Return (x, y) of the center of cell containing provided text 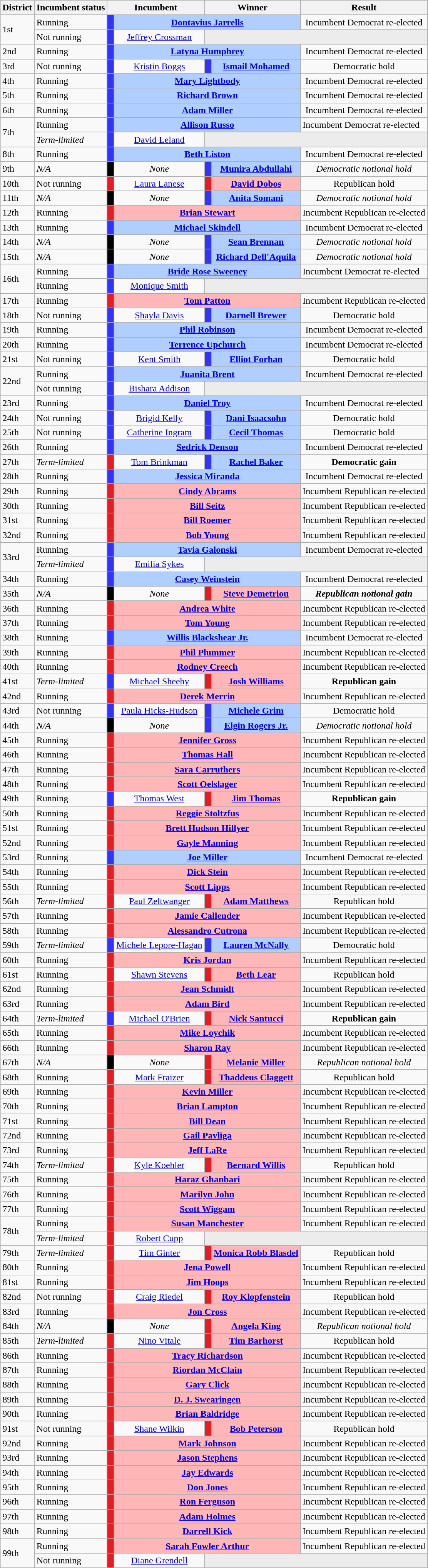
Tim Barhorst (256, 1341)
Lauren McNally (256, 945)
Thomas West (159, 799)
Paul Zeltwanger (159, 901)
4th (17, 81)
82nd (17, 1297)
Tom Patton (207, 301)
Bride Rose Sweeney (207, 271)
49th (17, 799)
13th (17, 227)
31st (17, 520)
Emilia Sykes (159, 564)
Nino Vitale (159, 1341)
Nick Santucci (256, 1018)
Paula Hicks-Hudson (159, 711)
92nd (17, 1443)
3rd (17, 66)
21st (17, 359)
46th (17, 755)
Alessandro Cutrona (207, 931)
40th (17, 667)
Susan Manchester (207, 1224)
Tavia Galonski (207, 550)
Shane Wilkin (159, 1429)
98th (17, 1531)
Jeff LaRe (207, 1150)
20th (17, 344)
Sara Carruthers (207, 769)
Gayle Manning (207, 843)
Robert Cupp (159, 1238)
Winner (252, 8)
11th (17, 198)
Catherine Ingram (159, 433)
53rd (17, 857)
63rd (17, 1004)
Angela King (256, 1326)
Adam Bird (207, 1004)
Elliot Forhan (256, 359)
30th (17, 506)
88th (17, 1385)
66th (17, 1048)
5th (17, 95)
Jena Powell (207, 1267)
80th (17, 1267)
83rd (17, 1311)
Craig Riedel (159, 1297)
36th (17, 608)
Scott Lipps (207, 886)
32nd (17, 535)
67th (17, 1062)
97th (17, 1516)
79th (17, 1253)
52nd (17, 843)
Brian Lampton (207, 1106)
Anita Somani (256, 198)
25th (17, 433)
96th (17, 1502)
Kris Jordan (207, 960)
Michael O'Brien (159, 1018)
Richard Dell'Aquila (256, 257)
Tim Ginter (159, 1253)
Brian Stewart (207, 213)
Incumbent (155, 8)
69th (17, 1092)
Don Jones (207, 1487)
Adam Matthews (256, 901)
Kristin Boggs (159, 66)
Allison Russo (207, 125)
David Leland (159, 139)
Joe Miller (207, 857)
70th (17, 1106)
Sarah Fowler Arthur (207, 1546)
Rodney Creech (207, 667)
Josh Williams (256, 682)
2nd (17, 52)
Cindy Abrams (207, 491)
Rachel Baker (256, 462)
51st (17, 828)
Terrence Upchurch (207, 344)
Haraz Ghanbari (207, 1180)
Kyle Koehler (159, 1165)
54th (17, 872)
7th (17, 132)
Elgin Rogers Jr. (256, 725)
Brett Hudson Hillyer (207, 828)
89th (17, 1399)
District (17, 8)
59th (17, 945)
Gail Pavliga (207, 1136)
Republican notional gain (364, 593)
24th (17, 418)
42nd (17, 696)
Bill Dean (207, 1121)
86th (17, 1355)
Kevin Miller (207, 1092)
Bob Young (207, 535)
Scott Wiggam (207, 1209)
19th (17, 330)
Ron Ferguson (207, 1502)
90th (17, 1414)
Derek Merrin (207, 696)
Gary Click (207, 1385)
Tom Young (207, 623)
Jamie Callender (207, 916)
87th (17, 1370)
Bishara Addison (159, 388)
75th (17, 1180)
Michele Lepore-Hagan (159, 945)
Monica Robb Blasdel (256, 1253)
Sedrick Denson (207, 447)
Bernard Willis (256, 1165)
Michael Skindell (207, 227)
Bill Roemer (207, 520)
84th (17, 1326)
Jean Schmidt (207, 989)
22nd (17, 381)
Democratic gain (364, 462)
62nd (17, 989)
Scott Oelslager (207, 784)
14th (17, 242)
58th (17, 931)
Mark Fraizer (159, 1077)
Mark Johnson (207, 1443)
28th (17, 476)
Roy Klopfenstein (256, 1297)
15th (17, 257)
68th (17, 1077)
Daniel Troy (207, 403)
23rd (17, 403)
16th (17, 279)
6th (17, 110)
Brian Baldridge (207, 1414)
Kent Smith (159, 359)
8th (17, 154)
41st (17, 682)
94th (17, 1473)
Melanie Miller (256, 1062)
72nd (17, 1136)
Jim Hoops (207, 1282)
Darrell Kick (207, 1531)
Mike Loychik (207, 1033)
Brigid Kelly (159, 418)
12th (17, 213)
Result (364, 8)
Dick Stein (207, 872)
56th (17, 901)
60th (17, 960)
Shawn Stevens (159, 975)
85th (17, 1341)
50th (17, 813)
Dontavius Jarrells (207, 22)
Beth Lear (256, 975)
9th (17, 169)
Willis Blackshear Jr. (207, 637)
37th (17, 623)
47th (17, 769)
Shayla Davis (159, 315)
44th (17, 725)
95th (17, 1487)
Jay Edwards (207, 1473)
Thomas Hall (207, 755)
Laura Lanese (159, 184)
Cecil Thomas (256, 433)
Incumbent status (71, 8)
Michele Grim (256, 711)
Latyna Humphrey (207, 52)
Jim Thomas (256, 799)
D. J. Swearingen (207, 1399)
55th (17, 886)
27th (17, 462)
91st (17, 1429)
39th (17, 652)
34th (17, 579)
Beth Liston (207, 154)
Andrea White (207, 608)
Adam Miller (207, 110)
77th (17, 1209)
Michael Sheehy (159, 682)
35th (17, 593)
Riordan McClain (207, 1370)
Sharon Ray (207, 1048)
99th (17, 1553)
81st (17, 1282)
29th (17, 491)
Ismail Mohamed (256, 66)
76th (17, 1194)
Sean Brennan (256, 242)
Steve Demetriou (256, 593)
Jeffrey Crossman (159, 37)
Richard Brown (207, 95)
61st (17, 975)
Monique Smith (159, 286)
38th (17, 637)
78th (17, 1231)
Jason Stephens (207, 1458)
Juanita Brent (207, 374)
Reggie Stoltzfus (207, 813)
45th (17, 740)
Jessica Miranda (207, 476)
33rd (17, 557)
64th (17, 1018)
26th (17, 447)
Phil Robinson (207, 330)
Marilyn John (207, 1194)
Tracy Richardson (207, 1355)
Casey Weinstein (207, 579)
Adam Holmes (207, 1516)
Dani Isaacsohn (256, 418)
10th (17, 184)
43rd (17, 711)
Darnell Brewer (256, 315)
1st (17, 30)
65th (17, 1033)
David Dobos (256, 184)
Phil Plummer (207, 652)
93rd (17, 1458)
Mary Lightbody (207, 81)
18th (17, 315)
Jennifer Gross (207, 740)
Bill Seitz (207, 506)
Tom Brinkman (159, 462)
Thaddeus Claggett (256, 1077)
71st (17, 1121)
Munira Abdullahi (256, 169)
74th (17, 1165)
Bob Peterson (256, 1429)
Jon Cross (207, 1311)
Diane Grendell (159, 1560)
73rd (17, 1150)
48th (17, 784)
17th (17, 301)
57th (17, 916)
